For the text-containing cell, return its midpoint in (X, Y) coordinate format. 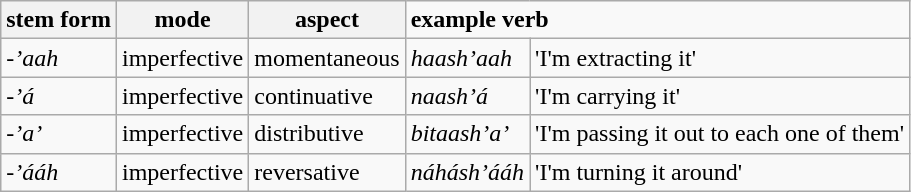
momentaneous (327, 58)
'I'm extracting it' (720, 58)
'I'm carrying it' (720, 96)
continuative (327, 96)
náhásh’ááh (467, 172)
haash’aah (467, 58)
mode (182, 20)
'I'm turning it around' (720, 172)
distributive (327, 134)
bitaash’a’ (467, 134)
-’a’ (59, 134)
stem form (59, 20)
'I'm passing it out to each one of them' (720, 134)
-’aah (59, 58)
example verb (657, 20)
-’ááh (59, 172)
reversative (327, 172)
naash’á (467, 96)
-’á (59, 96)
aspect (327, 20)
